From the cell containing the given text, extract its center point as (X, Y) coordinate. 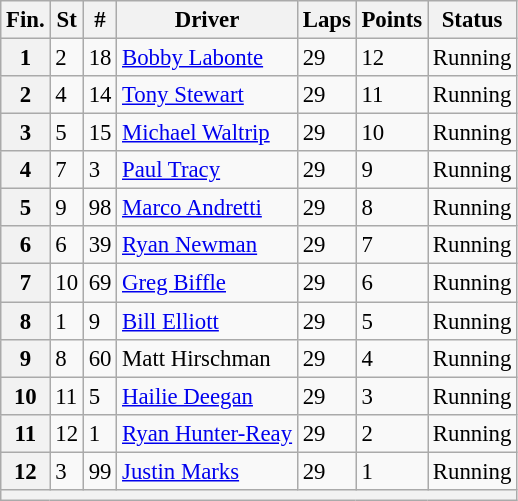
Greg Biffle (208, 283)
Justin Marks (208, 471)
60 (100, 358)
Hailie Deegan (208, 396)
Driver (208, 20)
Tony Stewart (208, 95)
Ryan Hunter-Reay (208, 433)
98 (100, 208)
Points (392, 20)
99 (100, 471)
14 (100, 95)
Michael Waltrip (208, 133)
Paul Tracy (208, 170)
Fin. (26, 20)
39 (100, 245)
# (100, 20)
Status (472, 20)
Ryan Newman (208, 245)
Bobby Labonte (208, 58)
Marco Andretti (208, 208)
Bill Elliott (208, 321)
St (66, 20)
Matt Hirschman (208, 358)
15 (100, 133)
69 (100, 283)
Laps (326, 20)
18 (100, 58)
